Provide the [x, y] coordinate of the cell's center where the given text is located.  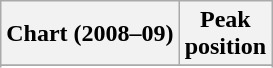
Peak position [225, 34]
Chart (2008–09) [90, 34]
